Extract the (x, y) coordinate from the center of the cell holding the provided text.  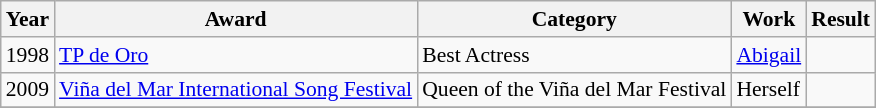
TP de Oro (236, 55)
Viña del Mar International Song Festival (236, 90)
Award (236, 19)
Result (840, 19)
Herself (768, 90)
Category (574, 19)
1998 (28, 55)
Queen of the Viña del Mar Festival (574, 90)
Best Actress (574, 55)
Year (28, 19)
Abigail (768, 55)
2009 (28, 90)
Work (768, 19)
